Pinpoint the cell where the given text exists, returning its [X, Y] midpoint coordinate. 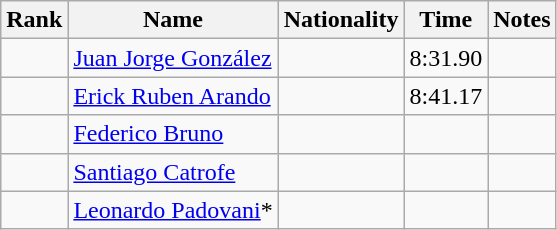
8:41.17 [446, 96]
Juan Jorge González [173, 58]
Leonardo Padovani* [173, 210]
8:31.90 [446, 58]
Notes [522, 20]
Federico Bruno [173, 134]
Name [173, 20]
Nationality [341, 20]
Time [446, 20]
Erick Ruben Arando [173, 96]
Rank [34, 20]
Santiago Catrofe [173, 172]
